Find where the given text appears and provide that cell's center as (x, y) coordinate. 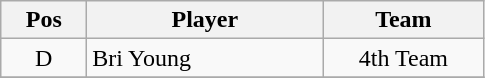
Pos (44, 20)
D (44, 58)
Player (205, 20)
4th Team (404, 58)
Team (404, 20)
Bri Young (205, 58)
